For the text-containing cell, return its midpoint in (x, y) coordinate format. 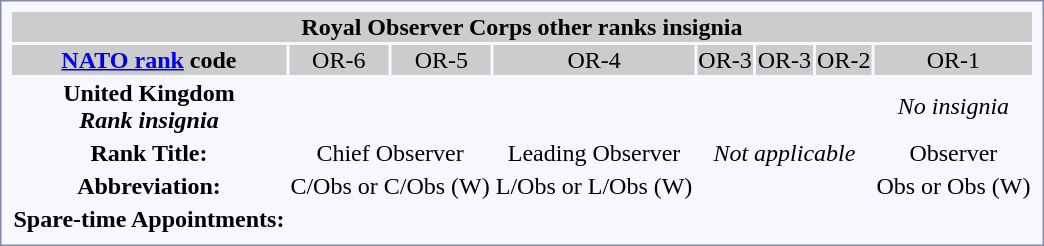
Leading Observer (594, 153)
NATO rank code (149, 60)
Abbreviation: (149, 186)
OR-6 (339, 60)
Obs or Obs (W) (954, 186)
Spare-time Appointments: (149, 219)
Not applicable (784, 153)
OR-5 (442, 60)
Observer (954, 153)
Royal Observer Corps other ranks insignia (522, 27)
C/Obs or C/Obs (W) (390, 186)
Rank Title: (149, 153)
L/Obs or L/Obs (W) (594, 186)
OR-2 (844, 60)
United KingdomRank insignia (149, 106)
Chief Observer (390, 153)
No insignia (954, 106)
OR-4 (594, 60)
OR-1 (954, 60)
